Determine the [x, y] coordinate at the center of the cell enclosing the given text.  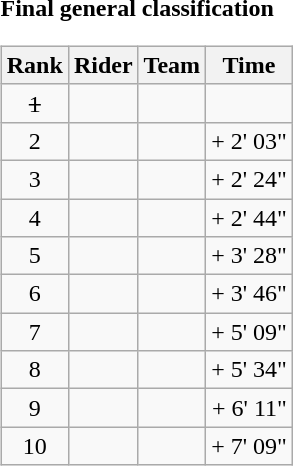
8 [34, 370]
+ 2' 44" [250, 217]
Rank [34, 65]
+ 7' 09" [250, 446]
2 [34, 141]
4 [34, 217]
+ 3' 46" [250, 294]
1 [34, 103]
9 [34, 408]
7 [34, 332]
3 [34, 179]
+ 2' 03" [250, 141]
+ 6' 11" [250, 408]
5 [34, 256]
6 [34, 294]
+ 5' 34" [250, 370]
Rider [103, 65]
10 [34, 446]
+ 2' 24" [250, 179]
Team [172, 65]
+ 5' 09" [250, 332]
+ 3' 28" [250, 256]
Time [250, 65]
